For the text-containing cell, return its midpoint in (X, Y) coordinate format. 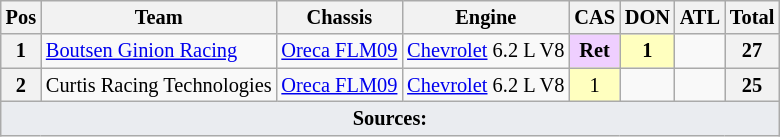
27 (752, 51)
Ret (594, 51)
Curtis Racing Technologies (159, 85)
Engine (486, 17)
ATL (700, 17)
Pos (21, 17)
25 (752, 85)
Team (159, 17)
2 (21, 85)
Total (752, 17)
CAS (594, 17)
DON (648, 17)
Chassis (340, 17)
Boutsen Ginion Racing (159, 51)
Sources: (390, 118)
